Search for the cell housing the specified text and yield its [x, y] center coordinate. 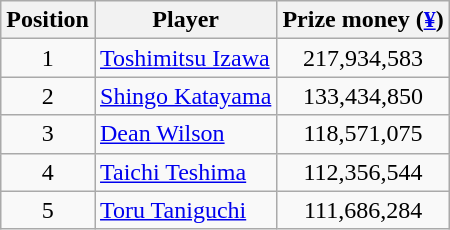
Toshimitsu Izawa [185, 58]
Dean Wilson [185, 134]
Prize money (¥) [363, 20]
112,356,544 [363, 172]
133,434,850 [363, 96]
1 [48, 58]
3 [48, 134]
Player [185, 20]
5 [48, 210]
2 [48, 96]
Taichi Teshima [185, 172]
Shingo Katayama [185, 96]
Position [48, 20]
4 [48, 172]
118,571,075 [363, 134]
111,686,284 [363, 210]
217,934,583 [363, 58]
Toru Taniguchi [185, 210]
